Return the (x, y) coordinate for the center point of the cell that contains the specified text.  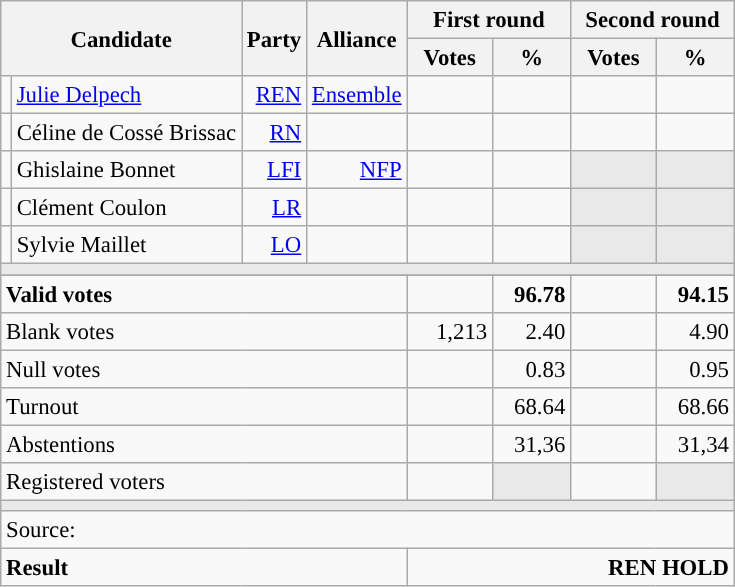
96.78 (532, 294)
31,36 (532, 444)
Alliance (356, 38)
LFI (274, 170)
Abstentions (204, 444)
Ensemble (356, 95)
Source: (368, 530)
Registered voters (204, 482)
Sylvie Maillet (126, 245)
REN (274, 95)
31,34 (695, 444)
68.64 (532, 406)
4.90 (695, 331)
Blank votes (204, 331)
94.15 (695, 294)
Candidate (122, 38)
Second round (653, 20)
Turnout (204, 406)
68.66 (695, 406)
First round (489, 20)
Clément Coulon (126, 208)
2.40 (532, 331)
Null votes (204, 369)
Valid votes (204, 294)
Result (204, 567)
Ghislaine Bonnet (126, 170)
0.83 (532, 369)
LR (274, 208)
REN HOLD (570, 567)
LO (274, 245)
NFP (356, 170)
1,213 (450, 331)
Julie Delpech (126, 95)
0.95 (695, 369)
RN (274, 133)
Céline de Cossé Brissac (126, 133)
Party (274, 38)
